Search for the cell housing the specified text and yield its (X, Y) center coordinate. 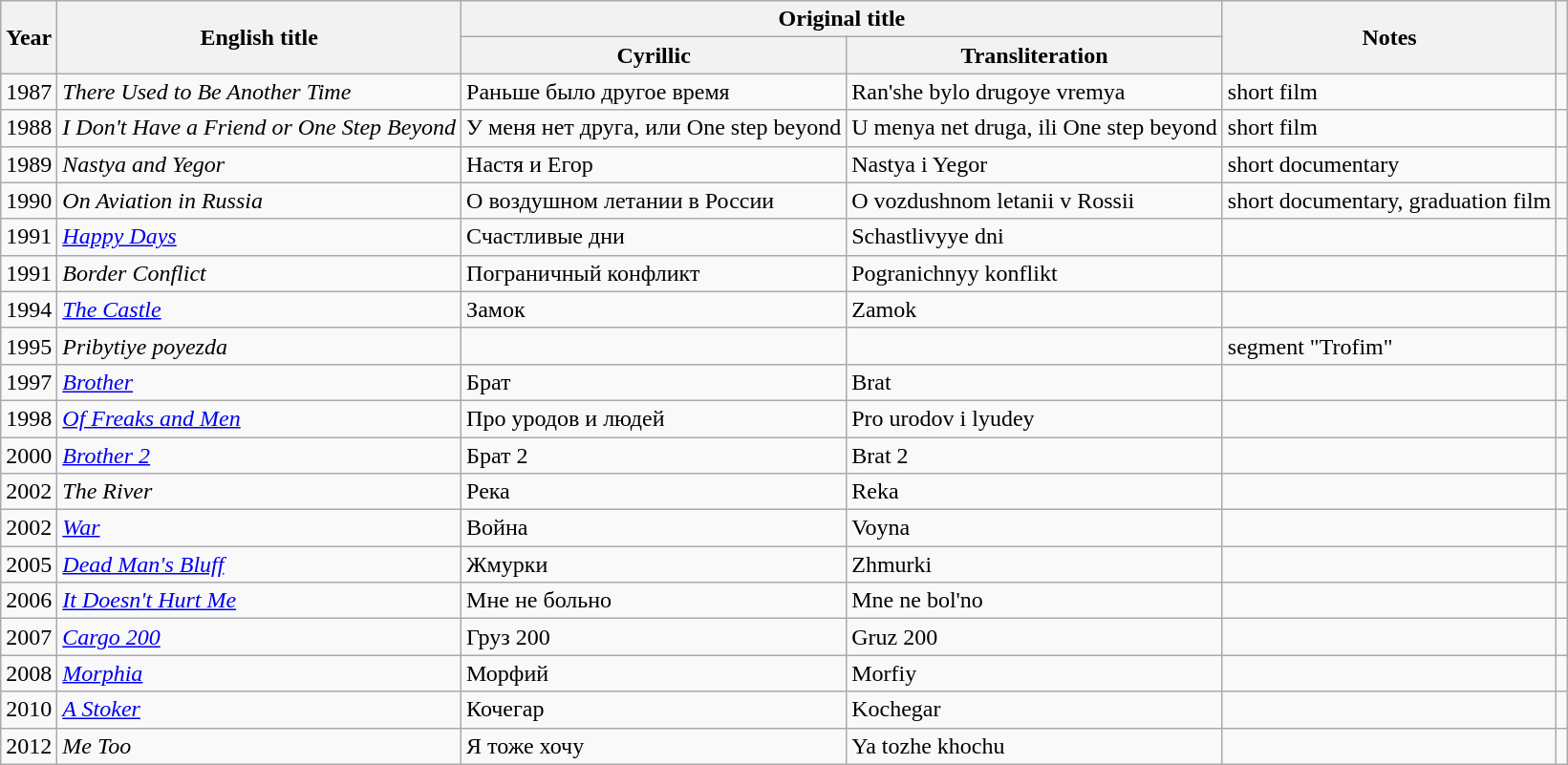
Cargo 200 (260, 637)
Brat 2 (1035, 456)
Груз 200 (654, 637)
Morfiy (1035, 673)
O vozdushnom letanii v Rossii (1035, 201)
Brother 2 (260, 456)
2008 (29, 673)
Kochegar (1035, 710)
1998 (29, 418)
Pogranichnyy konflikt (1035, 273)
1994 (29, 309)
Dead Man's Bluff (260, 564)
Brat (1035, 382)
Transliteration (1035, 55)
Про уродов и людей (654, 418)
Border Conflict (260, 273)
Happy Days (260, 237)
Cyrillic (654, 55)
The Castle (260, 309)
short documentary, graduation film (1389, 201)
1995 (29, 346)
2012 (29, 746)
English title (260, 37)
Pro urodov i lyudey (1035, 418)
A Stoker (260, 710)
Пограничный конфликт (654, 273)
short documentary (1389, 164)
Nastya i Yegor (1035, 164)
Pribytiye poyezda (260, 346)
2007 (29, 637)
War (260, 528)
Кочегар (654, 710)
2010 (29, 710)
Замок (654, 309)
Река (654, 492)
1987 (29, 92)
Me Too (260, 746)
Gruz 200 (1035, 637)
Счастливые дни (654, 237)
Брат (654, 382)
Брат 2 (654, 456)
Mne ne bol'no (1035, 601)
Of Freaks and Men (260, 418)
Я тоже хочу (654, 746)
Ya tozhe khochu (1035, 746)
Notes (1389, 37)
U menya net druga, ili One step beyond (1035, 128)
Жмурки (654, 564)
It Doesn't Hurt Me (260, 601)
Reka (1035, 492)
Voyna (1035, 528)
1990 (29, 201)
Раньше было другое время (654, 92)
Year (29, 37)
Zamok (1035, 309)
segment "Trofim" (1389, 346)
Мне не больно (654, 601)
1989 (29, 164)
2005 (29, 564)
1997 (29, 382)
The River (260, 492)
Ran'she bylo drugoye vremya (1035, 92)
Война (654, 528)
On Aviation in Russia (260, 201)
Brother (260, 382)
Морфий (654, 673)
2006 (29, 601)
Zhmurki (1035, 564)
I Don't Have a Friend or One Step Beyond (260, 128)
У меня нет друга, или One step beyond (654, 128)
Morphia (260, 673)
2000 (29, 456)
Nastya and Yegor (260, 164)
О воздушном летании в России (654, 201)
Schastlivyye dni (1035, 237)
Настя и Егор (654, 164)
There Used to Be Another Time (260, 92)
1988 (29, 128)
Original title (843, 19)
